Detect which cell encompasses the target text, then output its (X, Y) center coordinate. 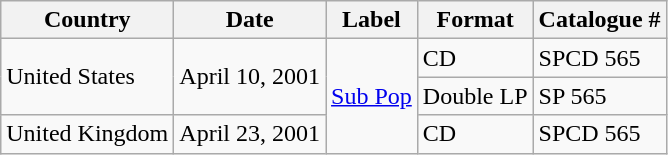
April 10, 2001 (250, 77)
Label (372, 20)
April 23, 2001 (250, 134)
Sub Pop (372, 96)
Format (475, 20)
Catalogue # (600, 20)
Double LP (475, 96)
United Kingdom (88, 134)
Country (88, 20)
United States (88, 77)
SP 565 (600, 96)
Date (250, 20)
